Provide the [X, Y] coordinate of the cell's center where the given text is located.  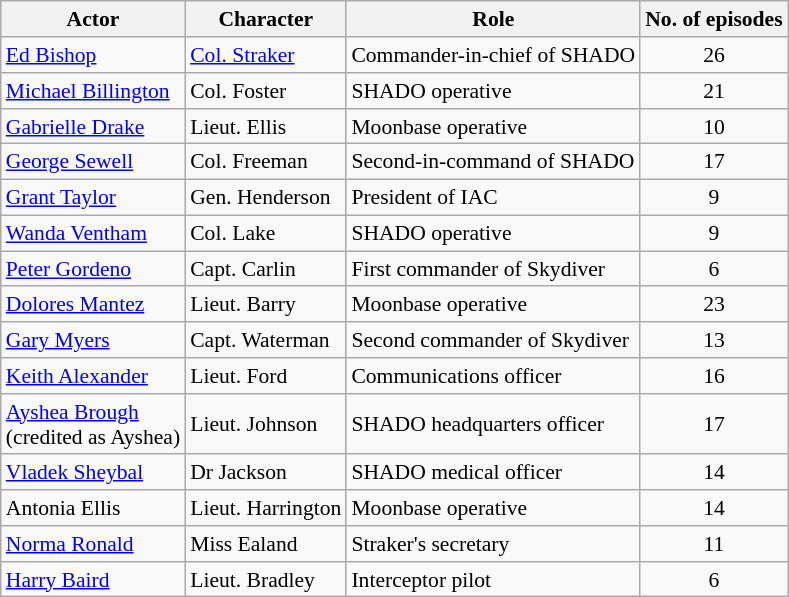
Lieut. Barry [266, 304]
Dolores Mantez [93, 304]
No. of episodes [714, 19]
Ed Bishop [93, 55]
11 [714, 544]
Lieut. Ford [266, 376]
Harry Baird [93, 579]
Character [266, 19]
21 [714, 91]
George Sewell [93, 162]
Actor [93, 19]
Second commander of Skydiver [493, 340]
Grant Taylor [93, 197]
16 [714, 376]
Gary Myers [93, 340]
Capt. Carlin [266, 269]
Col. Freeman [266, 162]
Commander-in-chief of SHADO [493, 55]
Keith Alexander [93, 376]
Lieut. Bradley [266, 579]
Gabrielle Drake [93, 126]
Straker's secretary [493, 544]
Interceptor pilot [493, 579]
Miss Ealand [266, 544]
Col. Straker [266, 55]
10 [714, 126]
Norma Ronald [93, 544]
Lieut. Ellis [266, 126]
Michael Billington [93, 91]
Lieut. Johnson [266, 424]
President of IAC [493, 197]
Wanda Ventham [93, 233]
23 [714, 304]
26 [714, 55]
SHADO headquarters officer [493, 424]
Lieut. Harrington [266, 508]
First commander of Skydiver [493, 269]
Capt. Waterman [266, 340]
Communications officer [493, 376]
13 [714, 340]
Ayshea Brough(credited as Ayshea) [93, 424]
Vladek Sheybal [93, 472]
Col. Lake [266, 233]
Col. Foster [266, 91]
Role [493, 19]
Dr Jackson [266, 472]
Peter Gordeno [93, 269]
Gen. Henderson [266, 197]
Second-in-command of SHADO [493, 162]
Antonia Ellis [93, 508]
SHADO medical officer [493, 472]
